Identify which cell holds the provided text, then report its [X, Y] central coordinate. 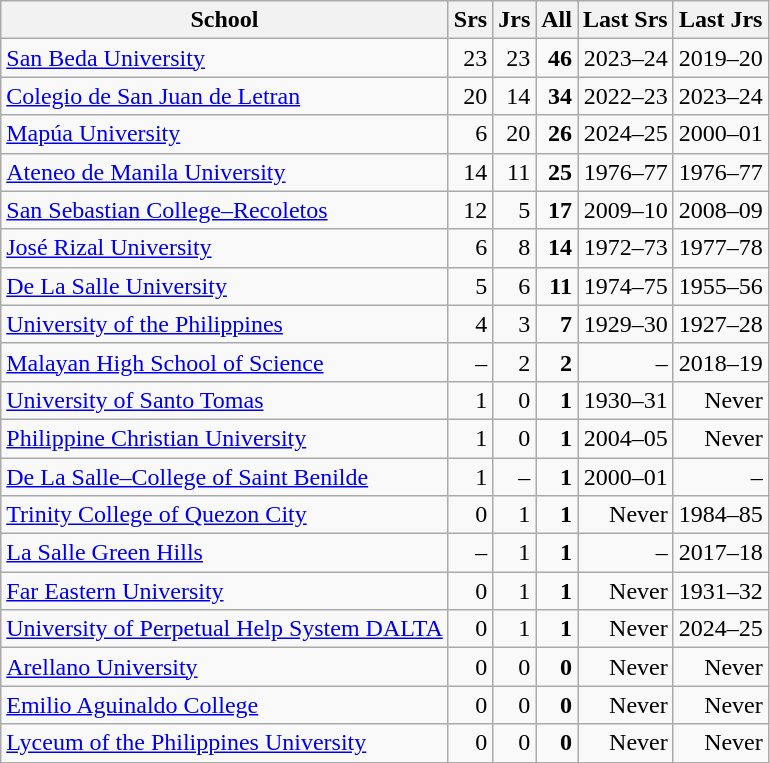
Srs [470, 20]
Last Srs [626, 20]
3 [514, 324]
Philippine Christian University [225, 438]
Lyceum of the Philippines University [225, 743]
1984–85 [720, 515]
2017–18 [720, 553]
26 [557, 134]
2022–23 [626, 96]
1930–31 [626, 400]
Colegio de San Juan de Letran [225, 96]
University of Perpetual Help System DALTA [225, 629]
12 [470, 210]
1931–32 [720, 591]
1977–78 [720, 248]
2008–09 [720, 210]
University of the Philippines [225, 324]
Emilio Aguinaldo College [225, 705]
Trinity College of Quezon City [225, 515]
17 [557, 210]
La Salle Green Hills [225, 553]
Mapúa University [225, 134]
San Sebastian College–Recoletos [225, 210]
School [225, 20]
1929–30 [626, 324]
2009–10 [626, 210]
1974–75 [626, 286]
8 [514, 248]
Far Eastern University [225, 591]
Last Jrs [720, 20]
All [557, 20]
Arellano University [225, 667]
Jrs [514, 20]
2018–19 [720, 362]
University of Santo Tomas [225, 400]
Ateneo de Manila University [225, 172]
1927–28 [720, 324]
4 [470, 324]
De La Salle University [225, 286]
San Beda University [225, 58]
34 [557, 96]
De La Salle–College of Saint Benilde [225, 477]
2019–20 [720, 58]
2004–05 [626, 438]
José Rizal University [225, 248]
1972–73 [626, 248]
25 [557, 172]
7 [557, 324]
46 [557, 58]
1955–56 [720, 286]
Malayan High School of Science [225, 362]
